For the text-containing cell, return its midpoint in (X, Y) coordinate format. 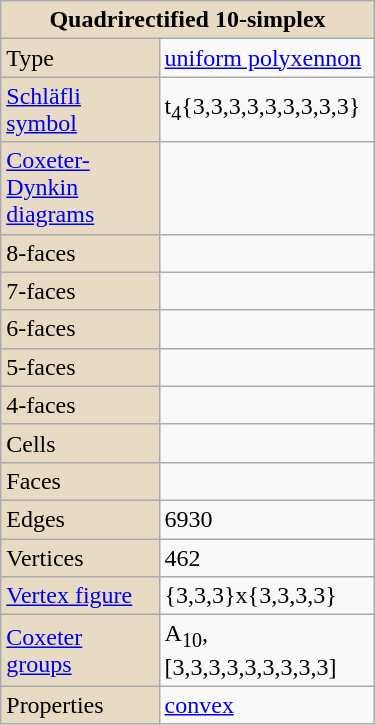
{3,3,3}x{3,3,3,3} (266, 596)
convex (266, 705)
Properties (80, 705)
8-faces (80, 253)
5-faces (80, 367)
Vertices (80, 557)
A10, [3,3,3,3,3,3,3,3,3] (266, 650)
Coxeter-Dynkin diagrams (80, 188)
t4{3,3,3,3,3,3,3,3,3} (266, 110)
Coxeter groups (80, 650)
Type (80, 58)
uniform polyxennon (266, 58)
Edges (80, 519)
Schläfli symbol (80, 110)
462 (266, 557)
Faces (80, 481)
4-faces (80, 405)
6930 (266, 519)
Cells (80, 443)
6-faces (80, 329)
Quadrirectified 10-simplex (188, 20)
Vertex figure (80, 596)
7-faces (80, 291)
